For the text-containing cell, return its midpoint in [X, Y] coordinate format. 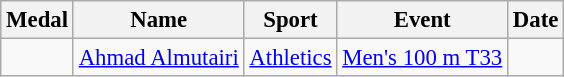
Men's 100 m T33 [422, 58]
Ahmad Almutairi [158, 58]
Athletics [290, 58]
Medal [38, 20]
Name [158, 20]
Date [536, 20]
Event [422, 20]
Sport [290, 20]
